Provide the (X, Y) coordinate of the cell's center where the given text is located.  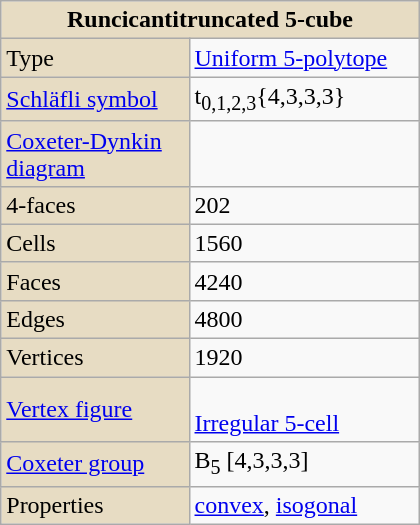
Type (95, 58)
t0,1,2,3{4,3,3,3} (304, 99)
Edges (95, 319)
Runcicantitruncated 5-cube (210, 20)
4800 (304, 319)
Properties (95, 505)
4-faces (95, 205)
Irregular 5-cell (304, 410)
1560 (304, 243)
convex, isogonal (304, 505)
Schläfli symbol (95, 99)
B5 [4,3,3,3] (304, 464)
Vertices (95, 358)
Vertex figure (95, 410)
1920 (304, 358)
Coxeter group (95, 464)
202 (304, 205)
Cells (95, 243)
Uniform 5-polytope (304, 58)
Faces (95, 281)
Coxeter-Dynkindiagram (95, 154)
4240 (304, 281)
